Return [X, Y] of the center of cell containing provided text 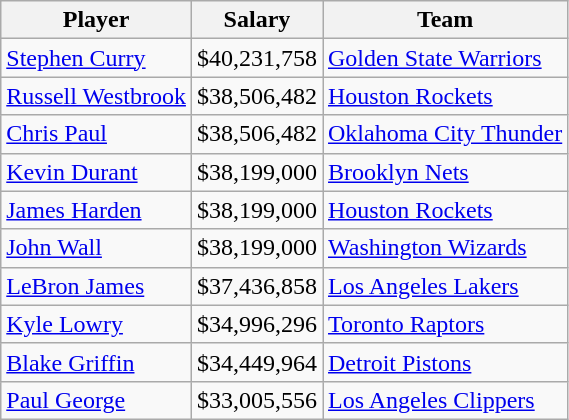
$40,231,758 [256, 58]
Brooklyn Nets [444, 172]
LeBron James [96, 286]
Russell Westbrook [96, 96]
$37,436,858 [256, 286]
Oklahoma City Thunder [444, 134]
$33,005,556 [256, 400]
$34,449,964 [256, 362]
Washington Wizards [444, 248]
John Wall [96, 248]
James Harden [96, 210]
Team [444, 20]
Player [96, 20]
Los Angeles Lakers [444, 286]
Stephen Curry [96, 58]
Toronto Raptors [444, 324]
Blake Griffin [96, 362]
Chris Paul [96, 134]
Los Angeles Clippers [444, 400]
Golden State Warriors [444, 58]
Detroit Pistons [444, 362]
Paul George [96, 400]
Kevin Durant [96, 172]
$34,996,296 [256, 324]
Salary [256, 20]
Kyle Lowry [96, 324]
